Capture the cell that displays the provided text and extract its [x, y] central coordinate. 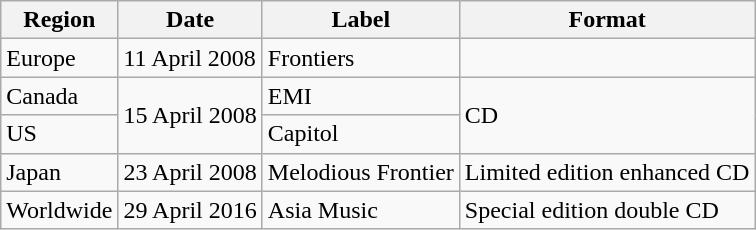
EMI [360, 96]
11 April 2008 [190, 58]
Limited edition enhanced CD [607, 172]
Special edition double CD [607, 210]
CD [607, 115]
Region [60, 20]
Format [607, 20]
23 April 2008 [190, 172]
Label [360, 20]
Melodious Frontier [360, 172]
15 April 2008 [190, 115]
Europe [60, 58]
US [60, 134]
Worldwide [60, 210]
Canada [60, 96]
Japan [60, 172]
29 April 2016 [190, 210]
Capitol [360, 134]
Frontiers [360, 58]
Date [190, 20]
Asia Music [360, 210]
